Return [x, y] of the center of cell containing provided text 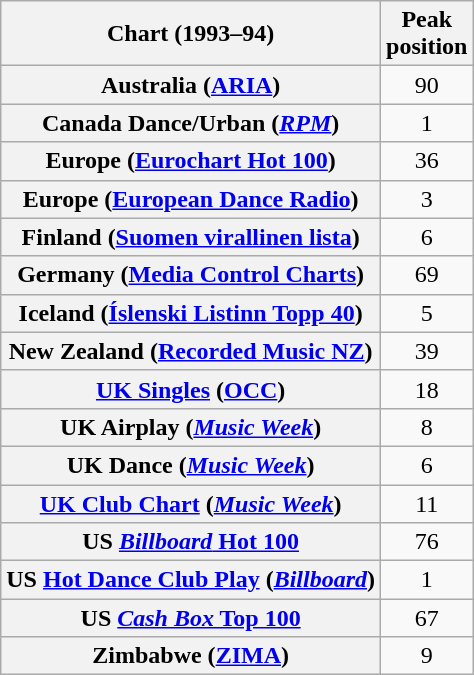
Canada Dance/Urban (RPM) [191, 123]
Australia (ARIA) [191, 85]
Peakposition [427, 34]
Zimbabwe (ZIMA) [191, 656]
39 [427, 351]
3 [427, 199]
UK Club Chart (Music Week) [191, 503]
Germany (Media Control Charts) [191, 275]
8 [427, 427]
New Zealand (Recorded Music NZ) [191, 351]
76 [427, 542]
UK Singles (OCC) [191, 389]
18 [427, 389]
Europe (Eurochart Hot 100) [191, 161]
Finland (Suomen virallinen lista) [191, 237]
Iceland (Íslenski Listinn Topp 40) [191, 313]
67 [427, 618]
US Billboard Hot 100 [191, 542]
11 [427, 503]
36 [427, 161]
90 [427, 85]
US Cash Box Top 100 [191, 618]
9 [427, 656]
US Hot Dance Club Play (Billboard) [191, 580]
69 [427, 275]
5 [427, 313]
Europe (European Dance Radio) [191, 199]
UK Dance (Music Week) [191, 465]
Chart (1993–94) [191, 34]
UK Airplay (Music Week) [191, 427]
